Find where the given text appears and provide that cell's center as (x, y) coordinate. 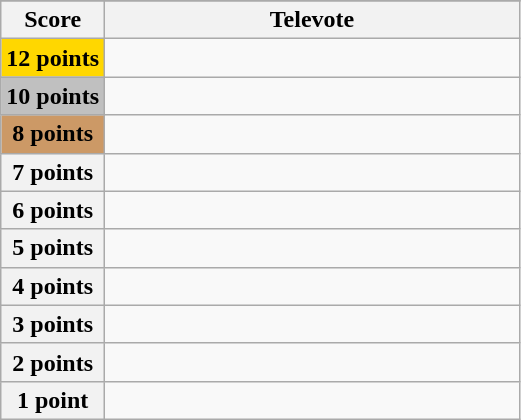
Televote (312, 20)
4 points (53, 286)
1 point (53, 400)
8 points (53, 134)
6 points (53, 210)
2 points (53, 362)
3 points (53, 324)
12 points (53, 58)
5 points (53, 248)
7 points (53, 172)
Score (53, 20)
10 points (53, 96)
